Determine the (X, Y) coordinate at the center of the cell enclosing the given text.  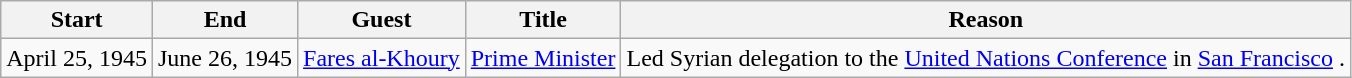
Reason (986, 20)
Fares al-Khoury (382, 58)
June 26, 1945 (224, 58)
Title (543, 20)
Guest (382, 20)
April 25, 1945 (77, 58)
Start (77, 20)
Prime Minister (543, 58)
Led Syrian delegation to the United Nations Conference in San Francisco . (986, 58)
End (224, 20)
